Return (X, Y) of the center of cell containing provided text 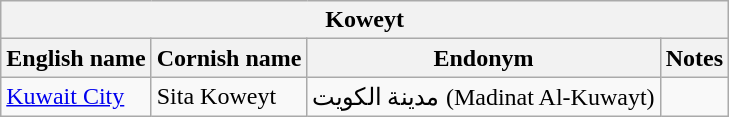
مدينة الكويت (Madinat Al-Kuwayt) (484, 97)
Cornish name (229, 58)
English name (76, 58)
Koweyt (365, 20)
Endonym (484, 58)
Notes (694, 58)
Kuwait City (76, 97)
Sita Koweyt (229, 97)
